Detect which cell encompasses the target text, then output its (x, y) center coordinate. 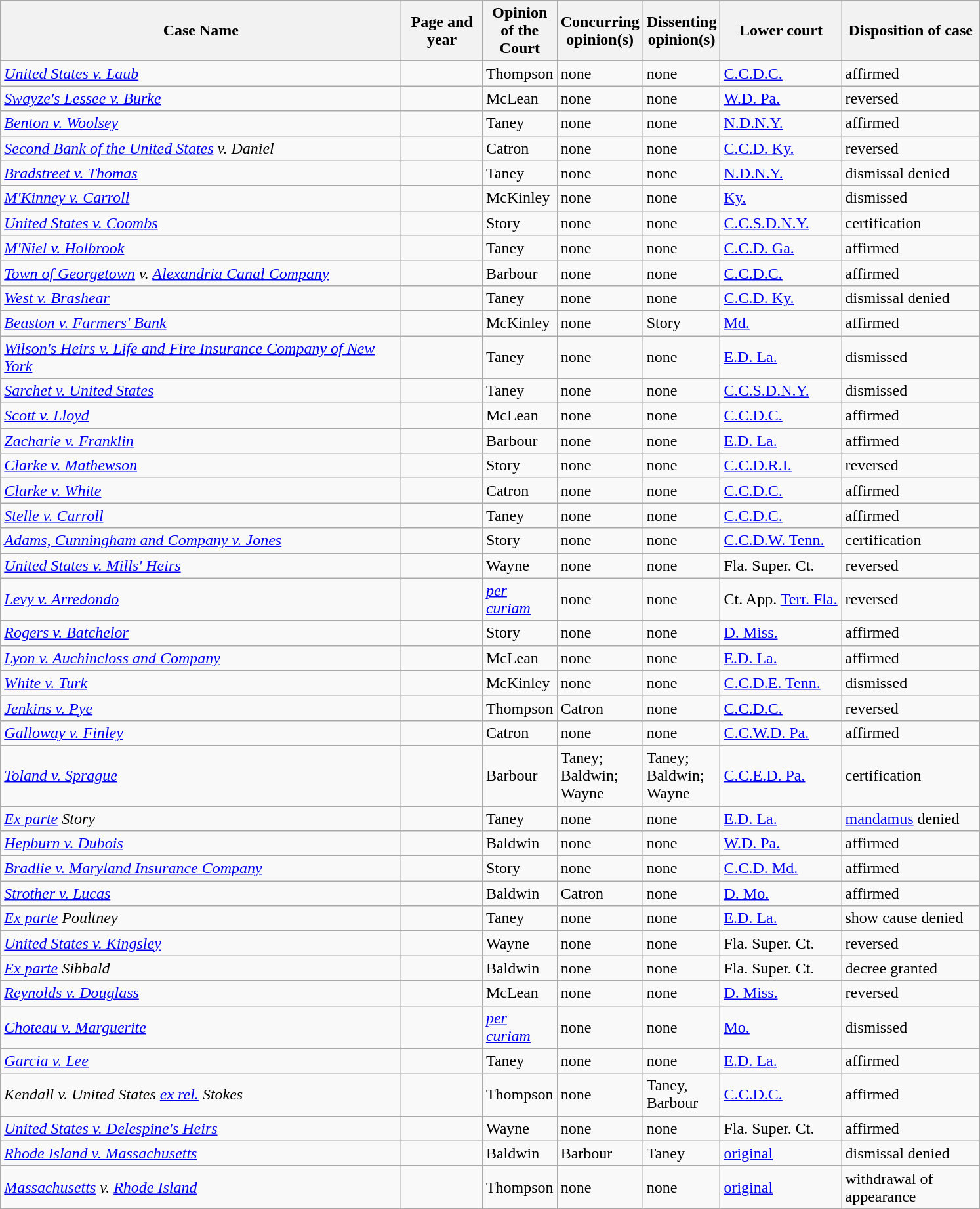
Massachusetts v. Rhode Island (201, 1187)
Strother v. Lucas (201, 893)
Hepburn v. Dubois (201, 844)
Jenkins v. Pye (201, 708)
Opinion of the Court (520, 31)
White v. Turk (201, 683)
Ex parte Sibbald (201, 968)
Disposition of case (910, 31)
Levy v. Arredondo (201, 600)
Md. (781, 323)
Scott v. Lloyd (201, 416)
Sarchet v. United States (201, 391)
Case Name (201, 31)
C.C.D. Ga. (781, 248)
Beaston v. Farmers' Bank (201, 323)
Town of Georgetown v. Alexandria Canal Company (201, 273)
Second Bank of the United States v. Daniel (201, 148)
show cause denied (910, 918)
decree granted (910, 968)
Ky. (781, 198)
United States v. Coombs (201, 223)
Kendall v. United States ex rel. Stokes (201, 1094)
Stelle v. Carroll (201, 516)
Taney, Barbour (682, 1094)
Clarke v. Mathewson (201, 466)
Wilson's Heirs v. Life and Fire Insurance Company of New York (201, 357)
Swayze's Lessee v. Burke (201, 98)
Rhode Island v. Massachusetts (201, 1153)
Galloway v. Finley (201, 733)
United States v. Kingsley (201, 943)
Ex parte Poultney (201, 918)
Bradlie v. Maryland Insurance Company (201, 869)
Zacharie v. Franklin (201, 441)
Garcia v. Lee (201, 1061)
Bradstreet v. Thomas (201, 173)
Lower court (781, 31)
Rogers v. Batchelor (201, 633)
Toland v. Sprague (201, 775)
D. Mo. (781, 893)
Page and year (442, 31)
mandamus denied (910, 818)
C.C.D.E. Tenn. (781, 683)
Clarke v. White (201, 491)
C.C.E.D. Pa. (781, 775)
C.C.W.D. Pa. (781, 733)
Reynolds v. Douglass (201, 993)
M'Kinney v. Carroll (201, 198)
Lyon v. Auchincloss and Company (201, 658)
Choteau v. Marguerite (201, 1027)
Concurring opinion(s) (600, 31)
West v. Brashear (201, 298)
United States v. Laub (201, 73)
C.C.D.W. Tenn. (781, 541)
M'Niel v. Holbrook (201, 248)
Adams, Cunningham and Company v. Jones (201, 541)
C.C.D. Md. (781, 869)
Mo. (781, 1027)
United States v. Delespine's Heirs (201, 1128)
Dissenting opinion(s) (682, 31)
Ex parte Story (201, 818)
Benton v. Woolsey (201, 123)
C.C.D.R.I. (781, 466)
withdrawal of appearance (910, 1187)
United States v. Mills' Heirs (201, 565)
Ct. App. Terr. Fla. (781, 600)
